Find where the given text appears and provide that cell's center as (x, y) coordinate. 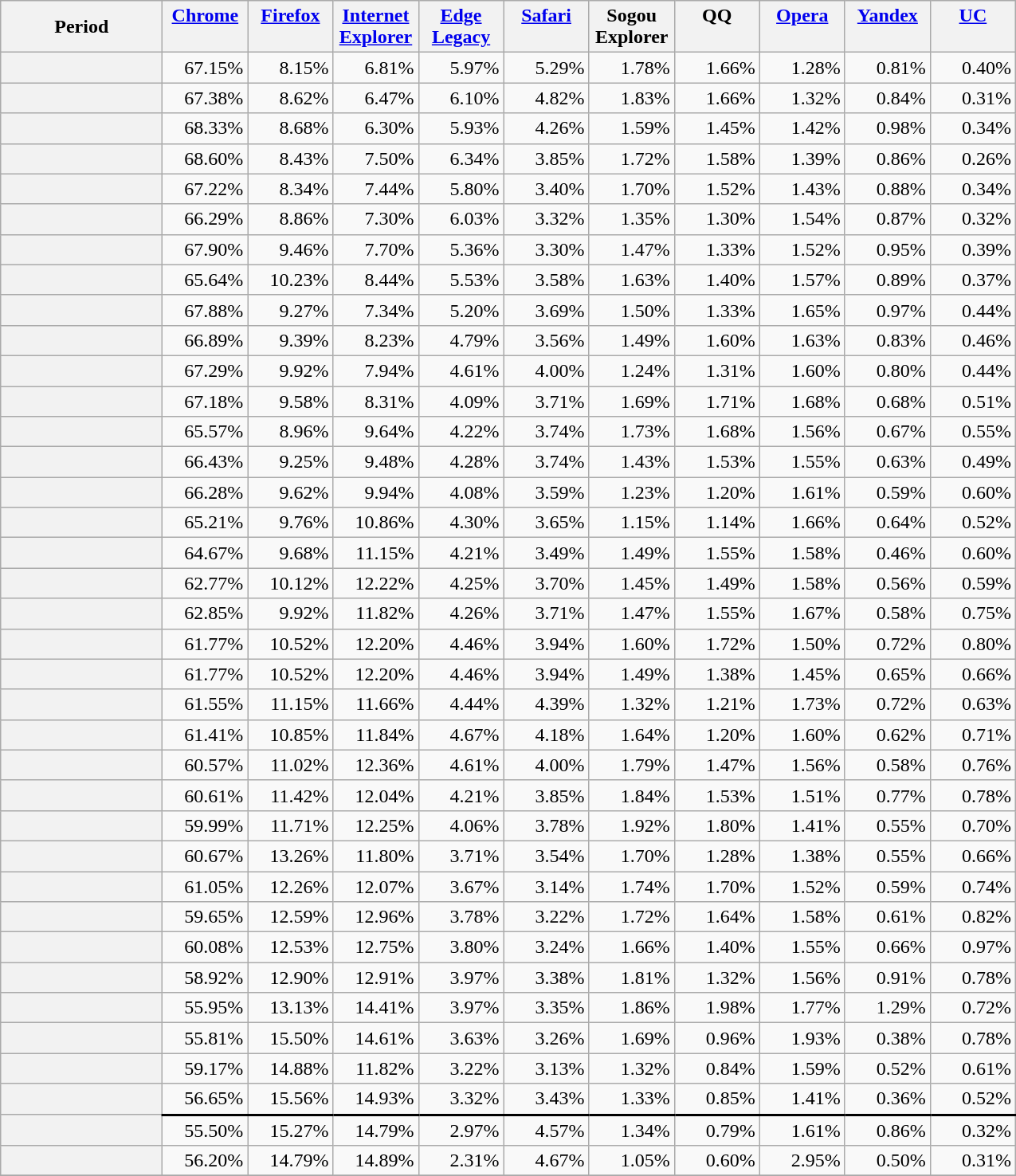
4.82% (547, 98)
1.67% (802, 613)
12.04% (376, 795)
14.61% (376, 1038)
11.80% (376, 856)
9.62% (290, 492)
11.84% (376, 735)
0.77% (888, 795)
66.28% (206, 492)
0.68% (888, 401)
67.18% (206, 401)
12.90% (290, 978)
8.68% (290, 128)
12.91% (376, 978)
9.68% (290, 553)
55.95% (206, 1008)
1.39% (802, 159)
66.43% (206, 462)
15.27% (290, 1130)
3.80% (461, 947)
7.94% (376, 370)
10.85% (290, 735)
0.79% (717, 1130)
0.37% (972, 280)
3.24% (547, 947)
0.85% (717, 1100)
0.38% (888, 1038)
8.15% (290, 68)
3.59% (547, 492)
1.23% (631, 492)
UC (972, 27)
12.53% (290, 947)
0.87% (888, 219)
5.36% (461, 249)
0.74% (972, 887)
65.21% (206, 523)
0.56% (888, 583)
4.28% (461, 462)
1.98% (717, 1008)
InternetExplorer (376, 27)
9.46% (290, 249)
9.25% (290, 462)
5.20% (461, 310)
0.96% (717, 1038)
15.56% (290, 1100)
55.81% (206, 1038)
56.65% (206, 1100)
1.35% (631, 219)
6.30% (376, 128)
8.62% (290, 98)
0.89% (888, 280)
3.13% (547, 1068)
8.96% (290, 432)
0.49% (972, 462)
2.95% (802, 1161)
1.15% (631, 523)
4.08% (461, 492)
9.94% (376, 492)
61.55% (206, 704)
1.78% (631, 68)
Firefox (290, 27)
1.29% (888, 1008)
60.57% (206, 765)
4.44% (461, 704)
4.79% (461, 340)
60.61% (206, 795)
62.85% (206, 613)
8.86% (290, 219)
7.50% (376, 159)
2.97% (461, 1130)
1.84% (631, 795)
12.26% (290, 887)
62.77% (206, 583)
59.17% (206, 1068)
0.65% (888, 674)
6.81% (376, 68)
2.31% (461, 1161)
59.65% (206, 917)
67.22% (206, 189)
3.38% (547, 978)
5.80% (461, 189)
12.22% (376, 583)
59.99% (206, 825)
1.79% (631, 765)
QQ (717, 27)
1.30% (717, 219)
12.75% (376, 947)
12.59% (290, 917)
0.50% (888, 1161)
11.66% (376, 704)
12.25% (376, 825)
3.70% (547, 583)
15.50% (290, 1038)
1.21% (717, 704)
10.86% (376, 523)
13.26% (290, 856)
1.65% (802, 310)
0.81% (888, 68)
4.09% (461, 401)
SogouExplorer (631, 27)
6.34% (461, 159)
7.70% (376, 249)
0.62% (888, 735)
3.40% (547, 189)
11.71% (290, 825)
1.77% (802, 1008)
8.23% (376, 340)
8.34% (290, 189)
67.29% (206, 370)
0.40% (972, 68)
0.67% (888, 432)
14.93% (376, 1100)
EdgeLegacy (461, 27)
9.58% (290, 401)
65.64% (206, 280)
3.30% (547, 249)
4.06% (461, 825)
10.23% (290, 280)
13.13% (290, 1008)
3.14% (547, 887)
Period (81, 27)
65.57% (206, 432)
6.10% (461, 98)
7.30% (376, 219)
67.90% (206, 249)
9.48% (376, 462)
67.38% (206, 98)
0.26% (972, 159)
9.64% (376, 432)
1.86% (631, 1008)
Opera (802, 27)
9.39% (290, 340)
6.03% (461, 219)
8.31% (376, 401)
66.89% (206, 340)
68.60% (206, 159)
0.39% (972, 249)
11.02% (290, 765)
0.76% (972, 765)
7.34% (376, 310)
3.58% (547, 280)
0.95% (888, 249)
3.43% (547, 1100)
14.41% (376, 1008)
1.81% (631, 978)
1.24% (631, 370)
7.44% (376, 189)
14.89% (376, 1161)
Safari (547, 27)
1.71% (717, 401)
67.88% (206, 310)
1.80% (717, 825)
4.57% (547, 1130)
3.49% (547, 553)
3.63% (461, 1038)
6.47% (376, 98)
61.41% (206, 735)
9.27% (290, 310)
1.92% (631, 825)
14.88% (290, 1068)
3.26% (547, 1038)
4.30% (461, 523)
1.93% (802, 1038)
12.96% (376, 917)
5.29% (547, 68)
3.65% (547, 523)
Chrome (206, 27)
55.50% (206, 1130)
9.76% (290, 523)
8.44% (376, 280)
4.39% (547, 704)
0.75% (972, 613)
1.74% (631, 887)
0.64% (888, 523)
3.69% (547, 310)
5.97% (461, 68)
12.36% (376, 765)
0.70% (972, 825)
60.08% (206, 947)
67.15% (206, 68)
0.82% (972, 917)
11.42% (290, 795)
4.22% (461, 432)
0.98% (888, 128)
1.42% (802, 128)
1.83% (631, 98)
58.92% (206, 978)
3.35% (547, 1008)
5.93% (461, 128)
12.07% (376, 887)
1.57% (802, 280)
1.05% (631, 1161)
0.88% (888, 189)
66.29% (206, 219)
0.71% (972, 735)
0.91% (888, 978)
56.20% (206, 1161)
3.56% (547, 340)
3.67% (461, 887)
1.14% (717, 523)
1.54% (802, 219)
68.33% (206, 128)
61.05% (206, 887)
4.18% (547, 735)
64.67% (206, 553)
0.36% (888, 1100)
60.67% (206, 856)
10.12% (290, 583)
4.25% (461, 583)
8.43% (290, 159)
3.54% (547, 856)
1.31% (717, 370)
0.83% (888, 340)
0.51% (972, 401)
1.34% (631, 1130)
5.53% (461, 280)
1.51% (802, 795)
Yandex (888, 27)
